Capture the cell that displays the provided text and extract its (x, y) central coordinate. 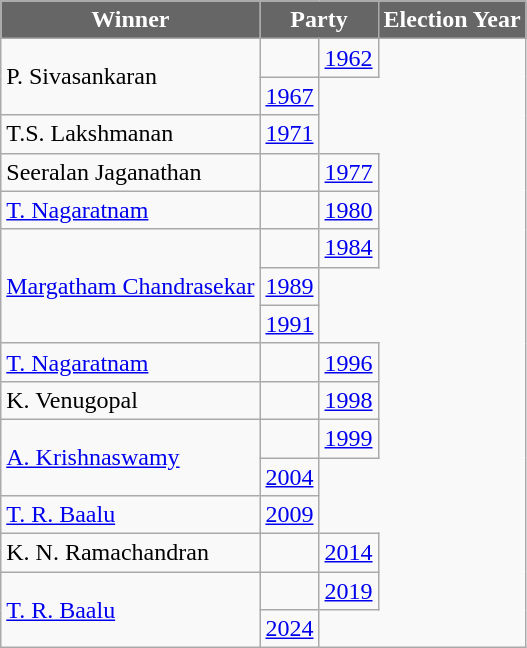
A. Krishnaswamy (130, 457)
K. Venugopal (130, 400)
1996 (348, 362)
1977 (348, 172)
P. Sivasankaran (130, 77)
1999 (348, 438)
1971 (290, 134)
Seeralan Jaganathan (130, 172)
K. N. Ramachandran (130, 553)
Winner (130, 20)
Party (319, 20)
T.S. Lakshmanan (130, 134)
1991 (290, 324)
1980 (348, 210)
1962 (348, 58)
2024 (290, 629)
2019 (348, 591)
2004 (290, 477)
1984 (348, 248)
Election Year (452, 20)
1989 (290, 286)
1967 (290, 96)
Margatham Chandrasekar (130, 286)
2014 (348, 553)
2009 (290, 515)
1998 (348, 400)
